Search for the cell housing the specified text and yield its [x, y] center coordinate. 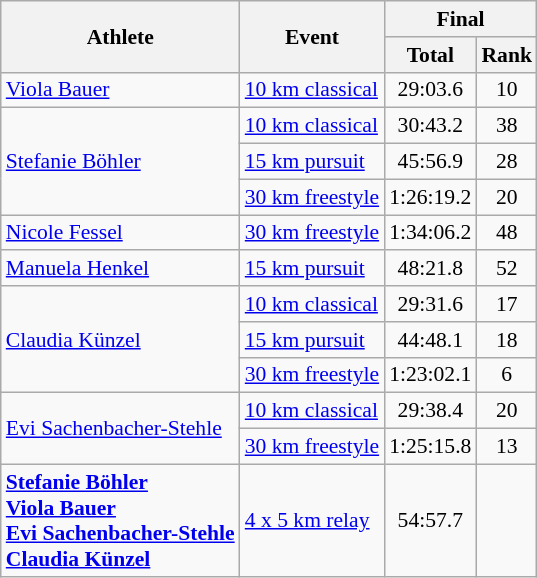
Total [430, 55]
48:21.8 [430, 269]
6 [506, 375]
1:34:06.2 [430, 233]
Nicole Fessel [120, 233]
17 [506, 304]
28 [506, 162]
Claudia Künzel [120, 340]
10 [506, 90]
29:03.6 [430, 90]
Evi Sachenbacher-Stehle [120, 428]
44:48.1 [430, 340]
Viola Bauer [120, 90]
29:38.4 [430, 411]
48 [506, 233]
18 [506, 340]
13 [506, 447]
29:31.6 [430, 304]
Rank [506, 55]
1:23:02.1 [430, 375]
52 [506, 269]
Athlete [120, 36]
54:57.7 [430, 520]
1:26:19.2 [430, 197]
30:43.2 [430, 126]
Event [312, 36]
45:56.9 [430, 162]
1:25:15.8 [430, 447]
4 x 5 km relay [312, 520]
Stefanie BöhlerViola BauerEvi Sachenbacher-StehleClaudia Künzel [120, 520]
Manuela Henkel [120, 269]
Stefanie Böhler [120, 162]
Final [460, 19]
38 [506, 126]
